From the cell containing the given text, extract its center point as [X, Y] coordinate. 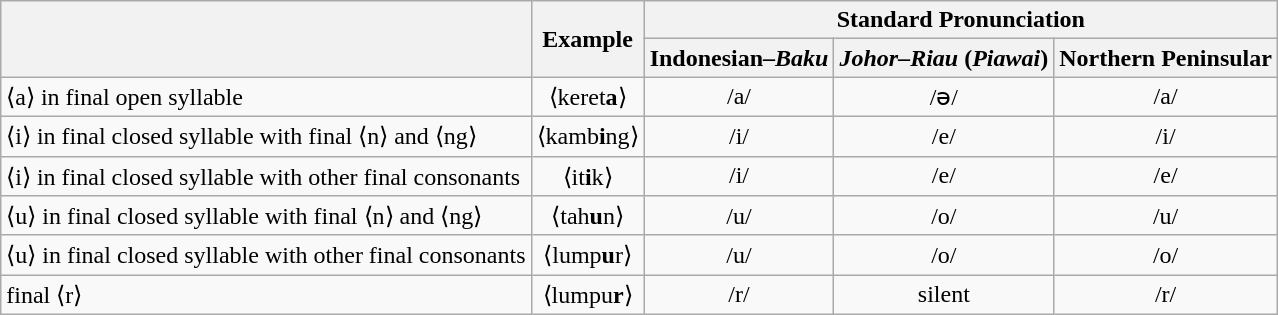
⟨u⟩ in final closed syllable with other final consonants [266, 255]
Northern Peninsular [1166, 58]
⟨kereta⟩ [588, 97]
⟨a⟩ in final open syllable [266, 97]
⟨tahun⟩ [588, 216]
⟨itik⟩ [588, 176]
Standard Pronunciation [960, 20]
⟨u⟩ in final closed syllable with final ⟨n⟩ and ⟨ng⟩ [266, 216]
⟨i⟩ in final closed syllable with final ⟨n⟩ and ⟨ng⟩ [266, 136]
final ⟨r⟩ [266, 295]
silent [944, 295]
/ə/ [944, 97]
Indonesian–Baku [739, 58]
Johor–Riau (Piawai) [944, 58]
Example [588, 39]
⟨kambing⟩ [588, 136]
⟨i⟩ in final closed syllable with other final consonants [266, 176]
